Capture the cell that displays the provided text and extract its [X, Y] central coordinate. 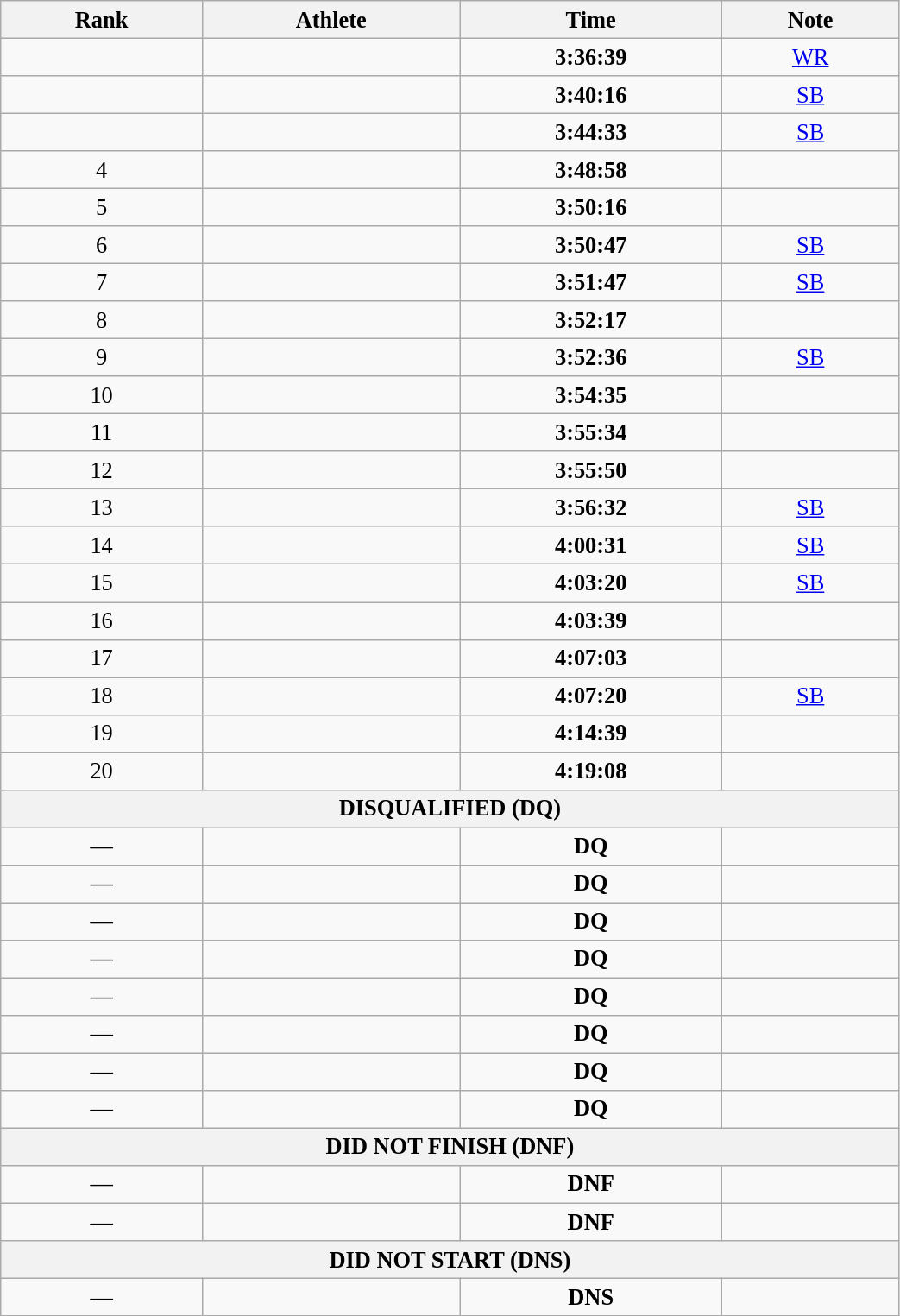
4:03:39 [590, 620]
16 [102, 620]
4:19:08 [590, 771]
20 [102, 771]
Athlete [331, 19]
Note [810, 19]
7 [102, 282]
3:52:36 [590, 357]
3:56:32 [590, 507]
10 [102, 395]
5 [102, 207]
4:07:20 [590, 696]
3:54:35 [590, 395]
8 [102, 320]
13 [102, 507]
3:51:47 [590, 282]
9 [102, 357]
3:36:39 [590, 57]
DNS [590, 1297]
WR [810, 57]
15 [102, 583]
3:50:16 [590, 207]
3:52:17 [590, 320]
Rank [102, 19]
6 [102, 245]
4:07:03 [590, 658]
3:40:16 [590, 94]
19 [102, 734]
18 [102, 696]
DID NOT START (DNS) [450, 1259]
3:48:58 [590, 170]
3:50:47 [590, 245]
3:55:34 [590, 432]
4:03:20 [590, 583]
DID NOT FINISH (DNF) [450, 1147]
4:14:39 [590, 734]
Time [590, 19]
3:44:33 [590, 132]
4 [102, 170]
14 [102, 545]
DISQUALIFIED (DQ) [450, 809]
12 [102, 470]
3:55:50 [590, 470]
4:00:31 [590, 545]
11 [102, 432]
17 [102, 658]
